Pinpoint the cell where the given text exists, returning its [x, y] midpoint coordinate. 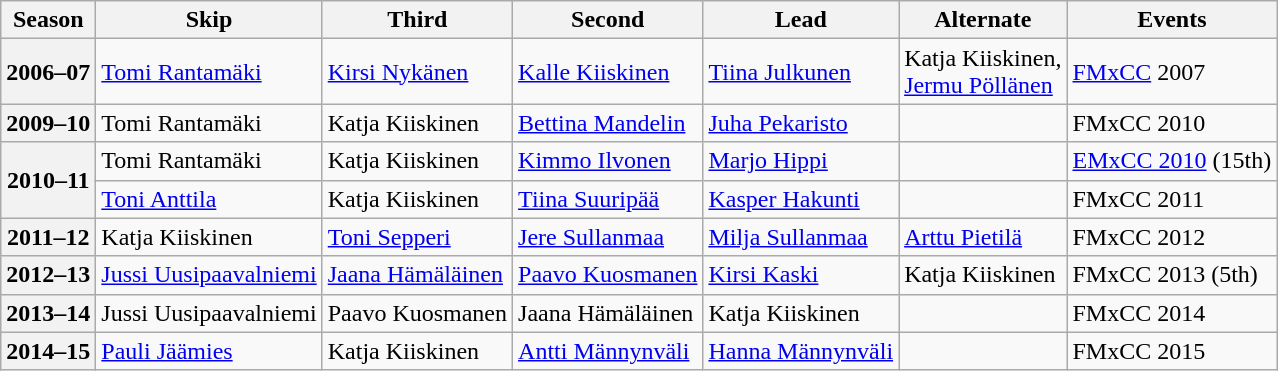
Third [417, 20]
FMxCC 2010 [1172, 123]
Tiina Suuripää [608, 199]
EMxCC 2010 (15th) [1172, 161]
Kimmo Ilvonen [608, 161]
2006–07 [48, 72]
Events [1172, 20]
Lead [801, 20]
2014–15 [48, 351]
Kasper Hakunti [801, 199]
2011–12 [48, 237]
Jere Sullanmaa [608, 237]
Season [48, 20]
Skip [209, 20]
2010–11 [48, 180]
Milja Sullanmaa [801, 237]
2013–14 [48, 313]
Marjo Hippi [801, 161]
FMxCC 2012 [1172, 237]
2012–13 [48, 275]
FMxCC 2013 (5th) [1172, 275]
Kirsi Nykänen [417, 72]
Bettina Mandelin [608, 123]
Alternate [983, 20]
FMxCC 2014 [1172, 313]
2009–10 [48, 123]
Hanna Männynväli [801, 351]
FMxCC 2007 [1172, 72]
Arttu Pietilä [983, 237]
Juha Pekaristo [801, 123]
FMxCC 2011 [1172, 199]
Katja Kiiskinen,Jermu Pöllänen [983, 72]
Second [608, 20]
Toni Anttila [209, 199]
Toni Sepperi [417, 237]
Tiina Julkunen [801, 72]
FMxCC 2015 [1172, 351]
Kirsi Kaski [801, 275]
Pauli Jäämies [209, 351]
Antti Männynväli [608, 351]
Kalle Kiiskinen [608, 72]
